Scan for the cell matching the given text and deliver its (x, y) coordinate at center. 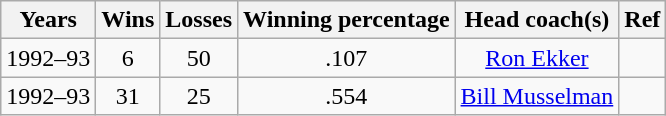
25 (199, 96)
Wins (128, 20)
Ref (642, 20)
Ron Ekker (537, 58)
Losses (199, 20)
50 (199, 58)
Bill Musselman (537, 96)
Years (48, 20)
.554 (347, 96)
.107 (347, 58)
Head coach(s) (537, 20)
Winning percentage (347, 20)
6 (128, 58)
31 (128, 96)
